Determine the (x, y) coordinate at the center of the cell enclosing the given text.  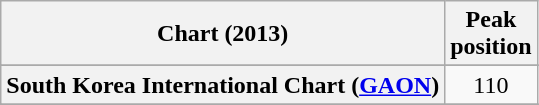
South Korea International Chart (GAON) (223, 85)
Peakposition (491, 34)
110 (491, 85)
Chart (2013) (223, 34)
